Pinpoint the cell where the given text exists, returning its (x, y) midpoint coordinate. 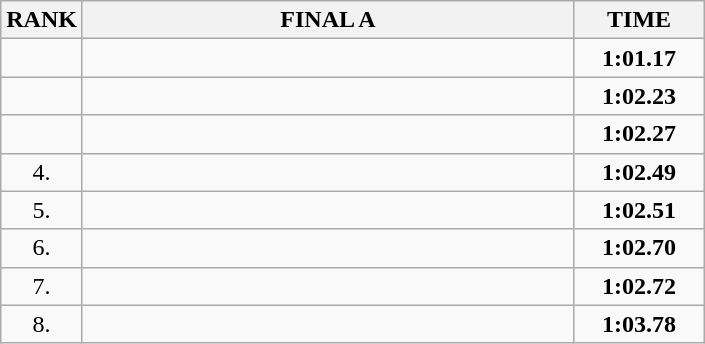
1:02.51 (640, 210)
6. (42, 248)
1:02.27 (640, 134)
1:02.70 (640, 248)
TIME (640, 20)
5. (42, 210)
7. (42, 286)
8. (42, 324)
1:02.23 (640, 96)
RANK (42, 20)
4. (42, 172)
1:01.17 (640, 58)
1:02.49 (640, 172)
FINAL A (328, 20)
1:02.72 (640, 286)
1:03.78 (640, 324)
